Return the [X, Y] coordinate for the center point of the cell that contains the specified text.  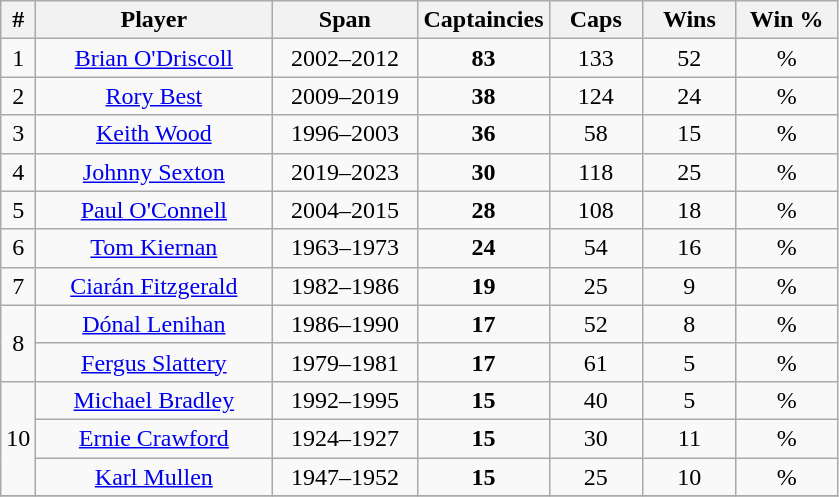
11 [690, 438]
1982–1986 [345, 286]
38 [484, 96]
Wins [690, 20]
Paul O'Connell [154, 210]
# [18, 20]
1996–2003 [345, 134]
1986–1990 [345, 324]
2002–2012 [345, 58]
Fergus Slattery [154, 362]
7 [18, 286]
Michael Bradley [154, 400]
Johnny Sexton [154, 172]
Captaincies [484, 20]
Keith Wood [154, 134]
1 [18, 58]
Rory Best [154, 96]
Karl Mullen [154, 477]
Tom Kiernan [154, 248]
1947–1952 [345, 477]
83 [484, 58]
40 [596, 400]
3 [18, 134]
1979–1981 [345, 362]
Player [154, 20]
Span [345, 20]
Dónal Lenihan [154, 324]
Caps [596, 20]
28 [484, 210]
2019–2023 [345, 172]
Ernie Crawford [154, 438]
9 [690, 286]
2009–2019 [345, 96]
Ciarán Fitzgerald [154, 286]
1992–1995 [345, 400]
1963–1973 [345, 248]
118 [596, 172]
124 [596, 96]
108 [596, 210]
61 [596, 362]
36 [484, 134]
2 [18, 96]
58 [596, 134]
6 [18, 248]
54 [596, 248]
2004–2015 [345, 210]
18 [690, 210]
133 [596, 58]
1924–1927 [345, 438]
Brian O'Driscoll [154, 58]
4 [18, 172]
19 [484, 286]
16 [690, 248]
Win % [786, 20]
